Provide the [x, y] coordinate of the cell's center where the given text is located.  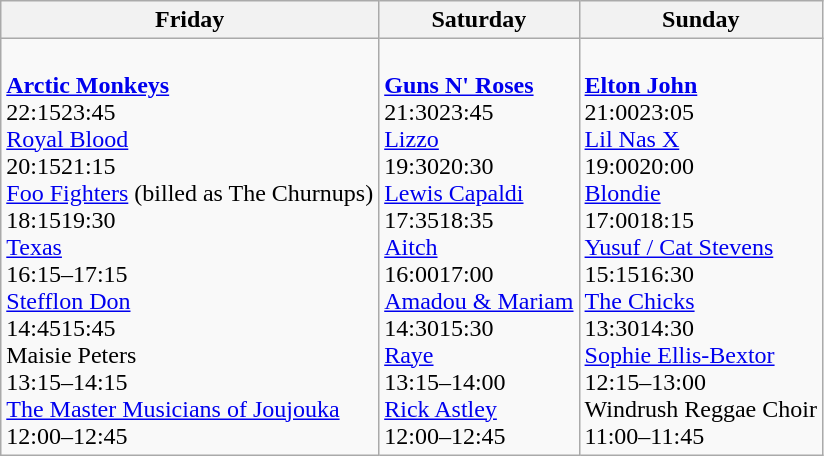
Guns N' Roses21:3023:45 Lizzo19:3020:30 Lewis Capaldi17:3518:35 Aitch16:0017:00 Amadou & Mariam14:3015:30Raye13:15–14:00Rick Astley12:00–12:45 [479, 247]
Friday [190, 20]
Sunday [700, 20]
Saturday [479, 20]
